Extract the (x, y) coordinate from the center of the cell holding the provided text.  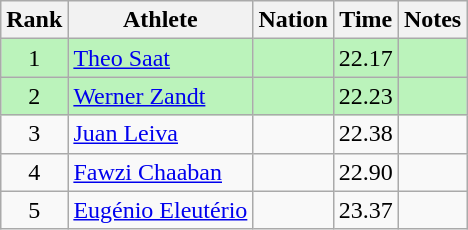
5 (34, 210)
Notes (432, 20)
Juan Leiva (160, 134)
22.23 (366, 96)
1 (34, 58)
Nation (293, 20)
22.17 (366, 58)
Eugénio Eleutério (160, 210)
2 (34, 96)
22.90 (366, 172)
4 (34, 172)
Theo Saat (160, 58)
Athlete (160, 20)
Time (366, 20)
23.37 (366, 210)
Rank (34, 20)
3 (34, 134)
22.38 (366, 134)
Fawzi Chaaban (160, 172)
Werner Zandt (160, 96)
